Find where the given text appears and provide that cell's center as (X, Y) coordinate. 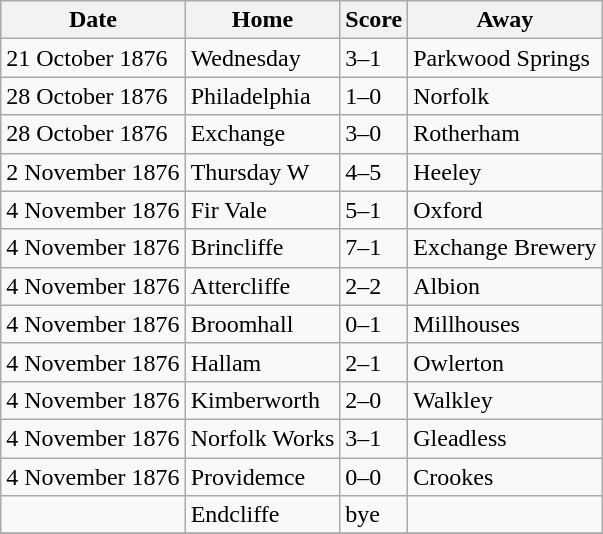
Home (262, 20)
Exchange (262, 134)
2–2 (374, 286)
Walkley (505, 400)
2 November 1876 (93, 172)
Norfolk (505, 96)
Providemce (262, 477)
Albion (505, 286)
Thursday W (262, 172)
Fir Vale (262, 210)
Crookes (505, 477)
Brincliffe (262, 248)
Parkwood Springs (505, 58)
Owlerton (505, 362)
0–1 (374, 324)
Wednesday (262, 58)
3–0 (374, 134)
21 October 1876 (93, 58)
Rotherham (505, 134)
Score (374, 20)
1–0 (374, 96)
Attercliffe (262, 286)
Date (93, 20)
Heeley (505, 172)
Away (505, 20)
Hallam (262, 362)
Norfolk Works (262, 438)
5–1 (374, 210)
Millhouses (505, 324)
Kimberworth (262, 400)
2–0 (374, 400)
Endcliffe (262, 515)
Gleadless (505, 438)
Oxford (505, 210)
bye (374, 515)
2–1 (374, 362)
0–0 (374, 477)
Philadelphia (262, 96)
Exchange Brewery (505, 248)
Broomhall (262, 324)
7–1 (374, 248)
4–5 (374, 172)
